For the text-containing cell, return its midpoint in (x, y) coordinate format. 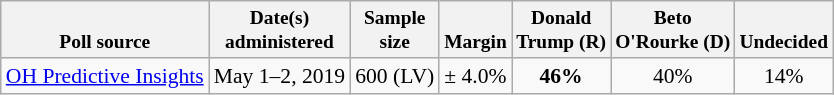
Samplesize (394, 30)
Date(s)administered (280, 30)
OH Predictive Insights (105, 76)
46% (562, 76)
BetoO'Rourke (D) (673, 30)
DonaldTrump (R) (562, 30)
Margin (475, 30)
Poll source (105, 30)
14% (784, 76)
Undecided (784, 30)
40% (673, 76)
± 4.0% (475, 76)
600 (LV) (394, 76)
May 1–2, 2019 (280, 76)
